Locate the cell with the specified text and output its [x, y] center coordinate. 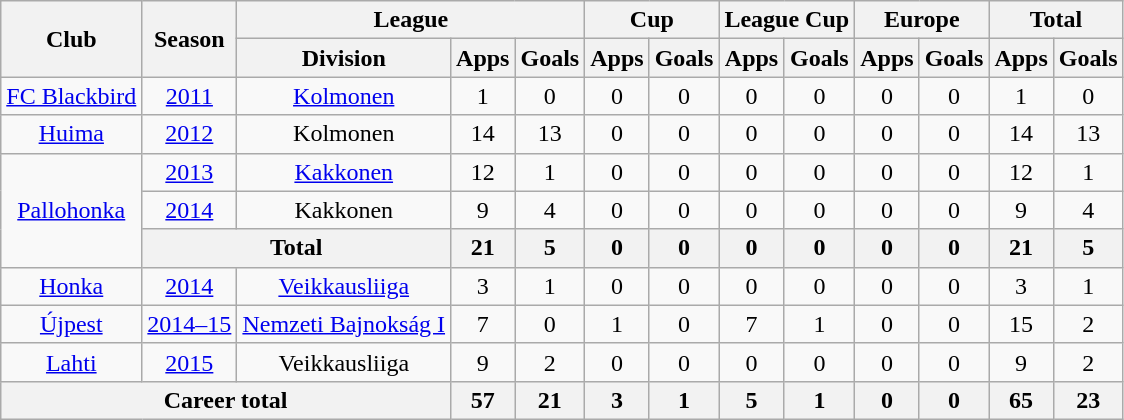
Career total [226, 400]
Club [72, 39]
Lahti [72, 362]
Europe [922, 20]
2014–15 [190, 324]
Honka [72, 286]
Pallohonka [72, 210]
2013 [190, 172]
57 [483, 400]
65 [1021, 400]
2011 [190, 96]
2012 [190, 134]
FC Blackbird [72, 96]
23 [1088, 400]
Nemzeti Bajnokság I [344, 324]
Újpest [72, 324]
League Cup [787, 20]
Division [344, 58]
2015 [190, 362]
15 [1021, 324]
Huima [72, 134]
League [411, 20]
Cup [652, 20]
Season [190, 39]
